Provide the (X, Y) coordinate of the cell's center where the given text is located.  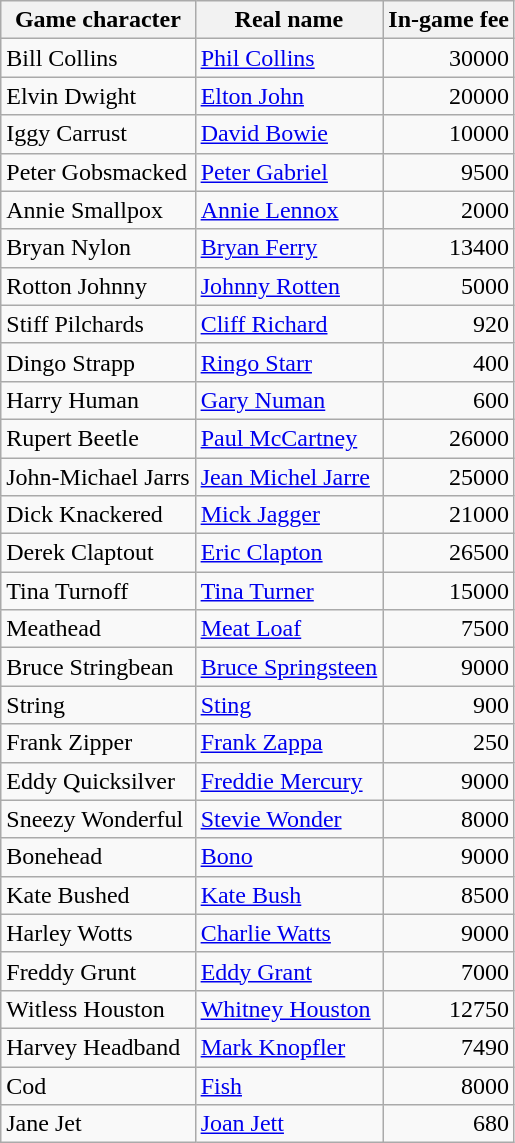
Whitney Houston (289, 1009)
5000 (449, 286)
Kate Bushed (98, 895)
Meat Loaf (289, 629)
250 (449, 743)
Elvin Dwight (98, 96)
Sting (289, 705)
Dingo Strapp (98, 362)
7000 (449, 971)
John-Michael Jarrs (98, 477)
Johnny Rotten (289, 286)
Frank Zipper (98, 743)
Harvey Headband (98, 1047)
Fish (289, 1085)
In-game fee (449, 20)
Sneezy Wonderful (98, 819)
Annie Lennox (289, 210)
2000 (449, 210)
Cliff Richard (289, 324)
900 (449, 705)
Freddy Grunt (98, 971)
Tina Turner (289, 591)
Meathead (98, 629)
Mark Knopfler (289, 1047)
25000 (449, 477)
Derek Claptout (98, 553)
20000 (449, 96)
Frank Zappa (289, 743)
Harry Human (98, 400)
Ringo Starr (289, 362)
Tina Turnoff (98, 591)
Bruce Springsteen (289, 667)
David Bowie (289, 134)
9500 (449, 172)
Eric Clapton (289, 553)
Jane Jet (98, 1124)
Eddy Quicksilver (98, 781)
7500 (449, 629)
Game character (98, 20)
Peter Gobsmacked (98, 172)
Witless Houston (98, 1009)
Rupert Beetle (98, 438)
Stiff Pilchards (98, 324)
13400 (449, 248)
26000 (449, 438)
Stevie Wonder (289, 819)
10000 (449, 134)
Jean Michel Jarre (289, 477)
String (98, 705)
21000 (449, 515)
Bryan Nylon (98, 248)
600 (449, 400)
Bill Collins (98, 58)
8500 (449, 895)
920 (449, 324)
Bono (289, 857)
Mick Jagger (289, 515)
Bonehead (98, 857)
Cod (98, 1085)
400 (449, 362)
Bryan Ferry (289, 248)
Annie Smallpox (98, 210)
Elton John (289, 96)
680 (449, 1124)
Dick Knackered (98, 515)
Kate Bush (289, 895)
Paul McCartney (289, 438)
Bruce Stringbean (98, 667)
Charlie Watts (289, 933)
26500 (449, 553)
Rotton Johnny (98, 286)
7490 (449, 1047)
Iggy Carrust (98, 134)
Phil Collins (289, 58)
Freddie Mercury (289, 781)
Joan Jett (289, 1124)
12750 (449, 1009)
Real name (289, 20)
Eddy Grant (289, 971)
Harley Wotts (98, 933)
30000 (449, 58)
Gary Numan (289, 400)
15000 (449, 591)
Peter Gabriel (289, 172)
